Provide the [X, Y] coordinate of the cell's center where the given text is located.  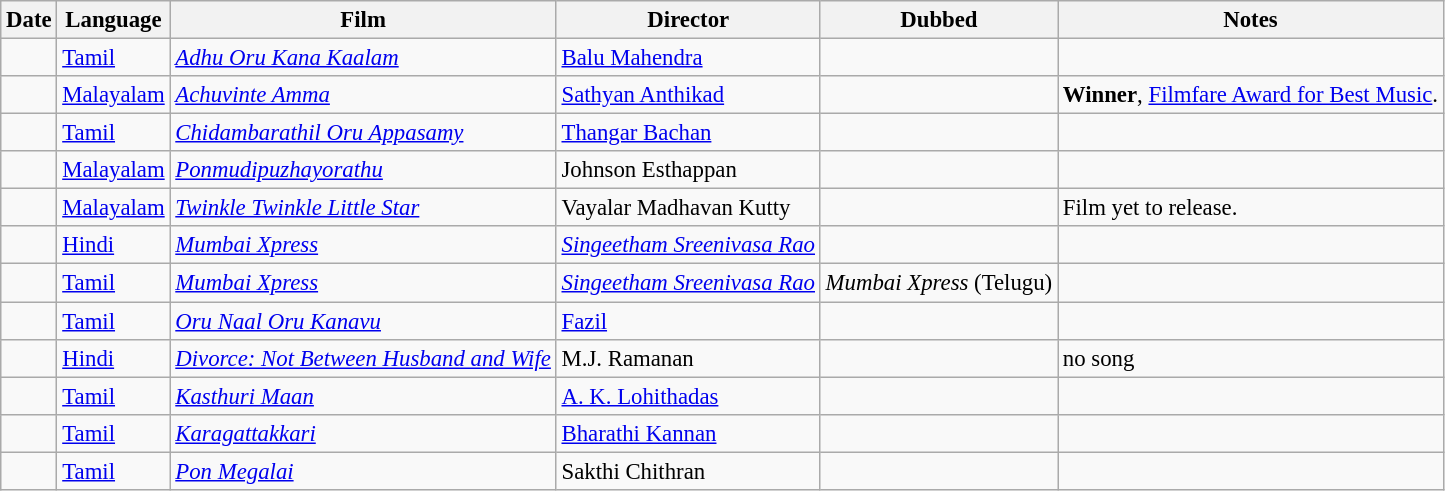
Dubbed [938, 20]
Ponmudipuzhayorathu [363, 170]
Johnson Esthappan [688, 170]
Kasthuri Maan [363, 396]
Achuvinte Amma [363, 95]
Winner, Filmfare Award for Best Music. [1251, 95]
Thangar Bachan [688, 133]
Notes [1251, 20]
no song [1251, 358]
Balu Mahendra [688, 58]
Film yet to release. [1251, 208]
Vayalar Madhavan Kutty [688, 208]
Sathyan Anthikad [688, 95]
Chidambarathil Oru Appasamy [363, 133]
Director [688, 20]
Adhu Oru Kana Kaalam [363, 58]
Sakthi Chithran [688, 471]
Language [114, 20]
Film [363, 20]
Divorce: Not Between Husband and Wife [363, 358]
Mumbai Xpress (Telugu) [938, 283]
Fazil [688, 321]
A. K. Lohithadas [688, 396]
Bharathi Kannan [688, 433]
Pon Megalai [363, 471]
M.J. Ramanan [688, 358]
Twinkle Twinkle Little Star [363, 208]
Karagattakkari [363, 433]
Date [29, 20]
Oru Naal Oru Kanavu [363, 321]
